Scan for the cell matching the given text and deliver its [X, Y] coordinate at center. 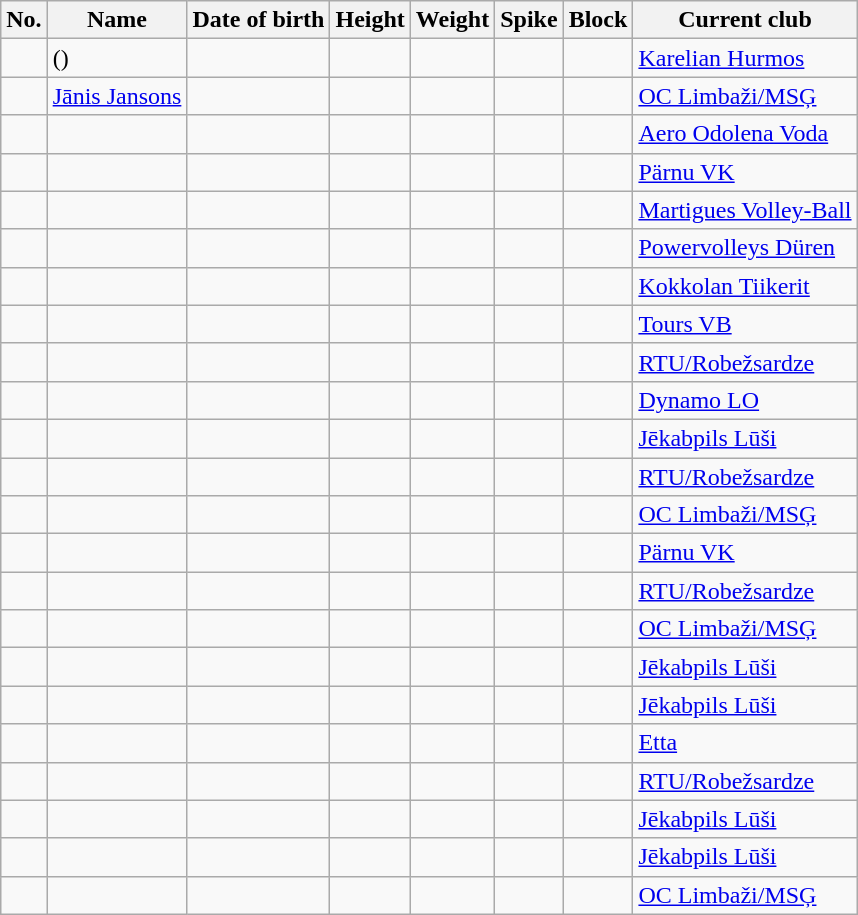
Jānis Jansons [117, 96]
Dynamo LO [745, 400]
Name [117, 20]
Date of birth [258, 20]
Kokkolan Tiikerit [745, 286]
() [117, 58]
Height [370, 20]
Block [598, 20]
Aero Odolena Voda [745, 134]
Etta [745, 743]
Weight [452, 20]
Karelian Hurmos [745, 58]
Spike [529, 20]
No. [24, 20]
Martigues Volley-Ball [745, 210]
Current club [745, 20]
Tours VB [745, 324]
Powervolleys Düren [745, 248]
